From the cell containing the given text, extract its center point as [x, y] coordinate. 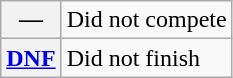
Did not finish [146, 58]
— [31, 20]
Did not compete [146, 20]
DNF [31, 58]
